Identify which cell holds the provided text, then report its (X, Y) central coordinate. 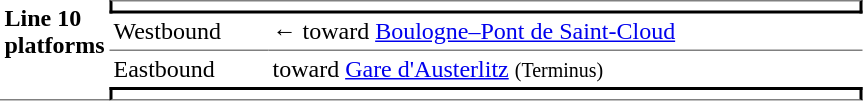
toward Gare d'Austerlitz (Terminus) (565, 69)
Westbound (188, 33)
← toward Boulogne–Pont de Saint-Cloud (565, 33)
Eastbound (188, 69)
Line 10 platforms (54, 50)
